Output the (X, Y) coordinate of the center of the cell containing the given text.  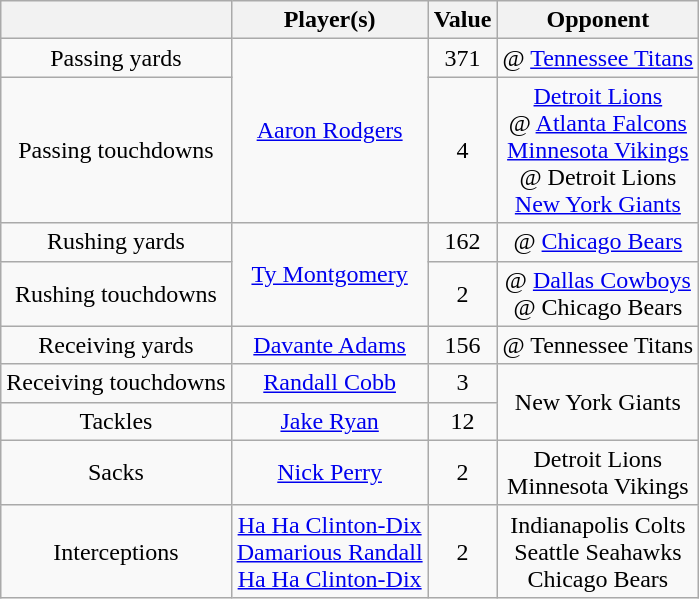
Aaron Rodgers (330, 131)
Randall Cobb (330, 383)
Detroit Lions@ Atlanta FalconsMinnesota Vikings@ Detroit LionsNew York Giants (598, 150)
Rushing touchdowns (116, 294)
Davante Adams (330, 345)
Ha Ha Clinton-DixDamarious RandallHa Ha Clinton-Dix (330, 551)
New York Giants (598, 402)
Receiving yards (116, 345)
Indianapolis ColtsSeattle Seahawks Chicago Bears (598, 551)
Detroit LionsMinnesota Vikings (598, 472)
Opponent (598, 20)
Passing touchdowns (116, 150)
@ Chicago Bears (598, 242)
3 (462, 383)
Sacks (116, 472)
Passing yards (116, 58)
156 (462, 345)
12 (462, 421)
Tackles (116, 421)
Nick Perry (330, 472)
Jake Ryan (330, 421)
Receiving touchdowns (116, 383)
4 (462, 150)
@ Dallas Cowboys@ Chicago Bears (598, 294)
Ty Montgomery (330, 274)
Rushing yards (116, 242)
Interceptions (116, 551)
371 (462, 58)
162 (462, 242)
Player(s) (330, 20)
Value (462, 20)
